Scan for the cell matching the given text and deliver its (x, y) coordinate at center. 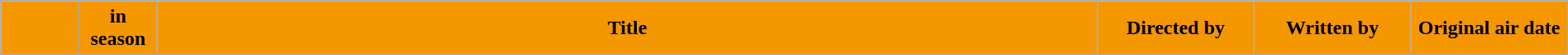
Original air date (1489, 28)
Directed by (1176, 28)
Title (627, 28)
in season (117, 28)
Written by (1331, 28)
